Capture the cell that displays the provided text and extract its [X, Y] central coordinate. 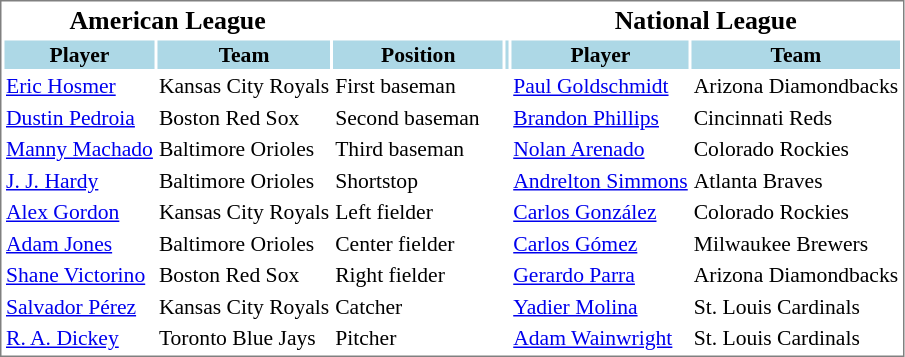
Eric Hosmer [79, 86]
Carlos Gómez [600, 244]
Second baseman [418, 118]
Brandon Phillips [600, 118]
Dustin Pedroia [79, 118]
Adam Wainwright [600, 338]
Milwaukee Brewers [796, 244]
National League [706, 20]
Andrelton Simmons [600, 180]
R. A. Dickey [79, 338]
Nolan Arenado [600, 149]
Atlanta Braves [796, 180]
Gerardo Parra [600, 275]
Third baseman [418, 149]
Alex Gordon [79, 212]
Right fielder [418, 275]
Cincinnati Reds [796, 118]
Paul Goldschmidt [600, 86]
Center fielder [418, 244]
First baseman [418, 86]
Pitcher [418, 338]
Manny Machado [79, 149]
Salvador Pérez [79, 306]
Carlos González [600, 212]
Toronto Blue Jays [244, 338]
Left fielder [418, 212]
Adam Jones [79, 244]
J. J. Hardy [79, 180]
Shortstop [418, 180]
Yadier Molina [600, 306]
American League [167, 20]
Catcher [418, 306]
Position [418, 54]
Shane Victorino [79, 275]
